From the cell containing the given text, extract its center point as [X, Y] coordinate. 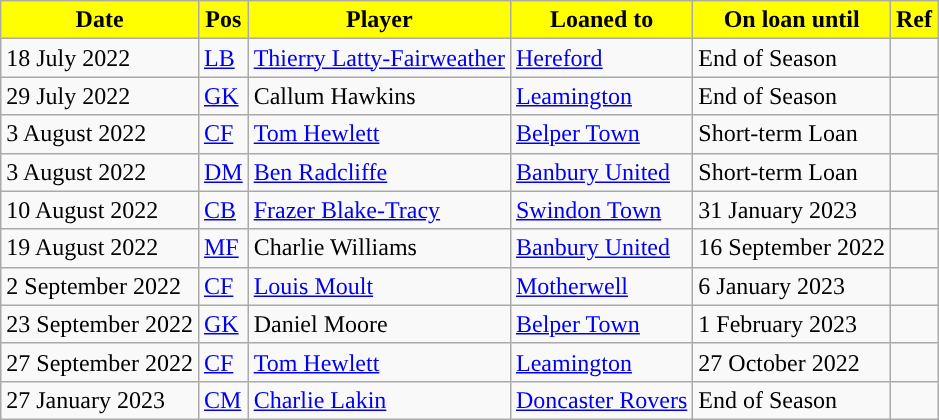
10 August 2022 [100, 210]
Loaned to [601, 20]
Pos [223, 20]
19 August 2022 [100, 248]
6 January 2023 [792, 286]
Ref [914, 20]
Ben Radcliffe [379, 172]
Charlie Williams [379, 248]
Hereford [601, 58]
On loan until [792, 20]
23 September 2022 [100, 324]
1 February 2023 [792, 324]
CM [223, 400]
27 January 2023 [100, 400]
Thierry Latty-Fairweather [379, 58]
27 September 2022 [100, 362]
Daniel Moore [379, 324]
Player [379, 20]
27 October 2022 [792, 362]
Date [100, 20]
LB [223, 58]
CB [223, 210]
Motherwell [601, 286]
18 July 2022 [100, 58]
29 July 2022 [100, 96]
DM [223, 172]
Callum Hawkins [379, 96]
Charlie Lakin [379, 400]
2 September 2022 [100, 286]
Swindon Town [601, 210]
Louis Moult [379, 286]
Doncaster Rovers [601, 400]
MF [223, 248]
16 September 2022 [792, 248]
31 January 2023 [792, 210]
Frazer Blake-Tracy [379, 210]
